Locate the cell with the specified text and output its (X, Y) center coordinate. 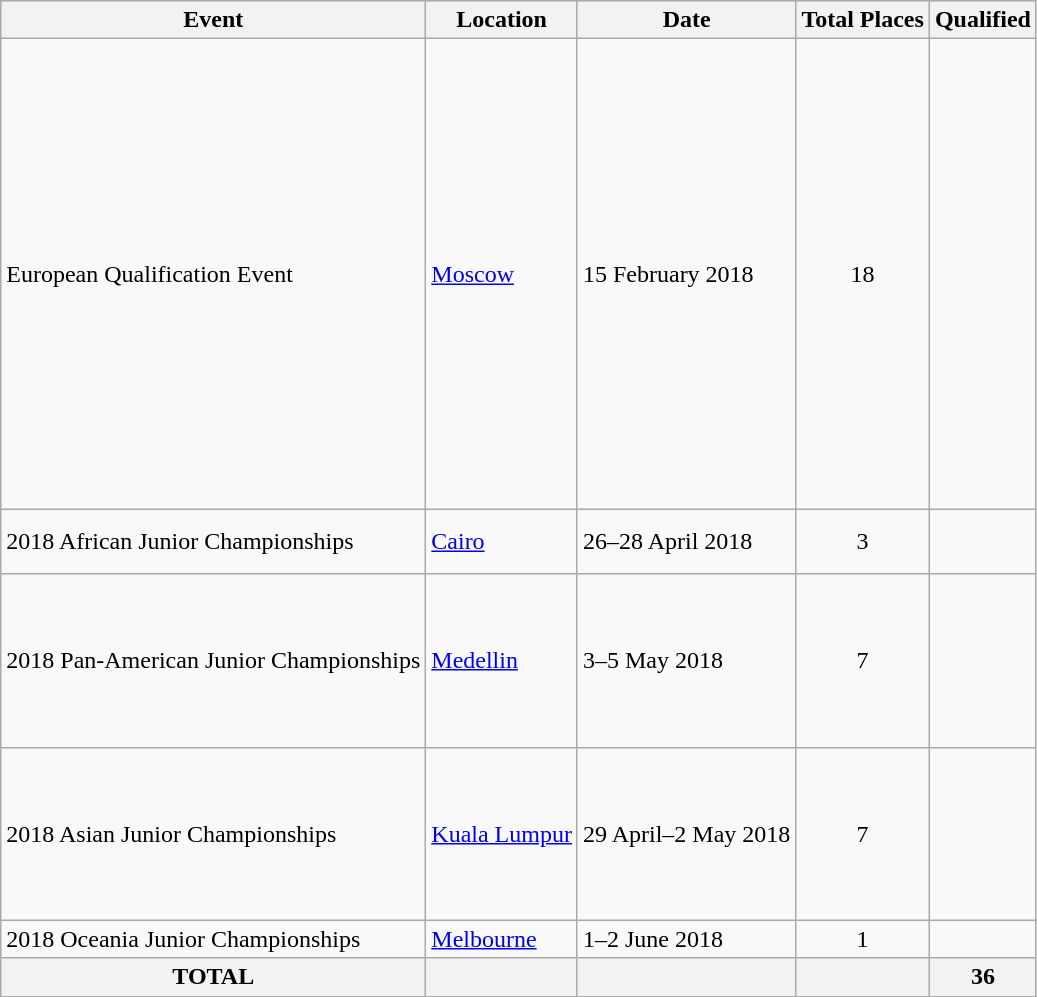
Moscow (502, 274)
15 February 2018 (686, 274)
Kuala Lumpur (502, 834)
3 (863, 542)
Cairo (502, 542)
Date (686, 20)
TOTAL (214, 977)
1–2 June 2018 (686, 939)
36 (982, 977)
26–28 April 2018 (686, 542)
Event (214, 20)
2018 Pan-American Junior Championships (214, 660)
3–5 May 2018 (686, 660)
Medellin (502, 660)
18 (863, 274)
2018 Asian Junior Championships (214, 834)
Qualified (982, 20)
1 (863, 939)
2018 Oceania Junior Championships (214, 939)
Location (502, 20)
29 April–2 May 2018 (686, 834)
2018 African Junior Championships (214, 542)
Total Places (863, 20)
Melbourne (502, 939)
European Qualification Event (214, 274)
